Return the (x, y) coordinate for the center point of the cell that contains the specified text.  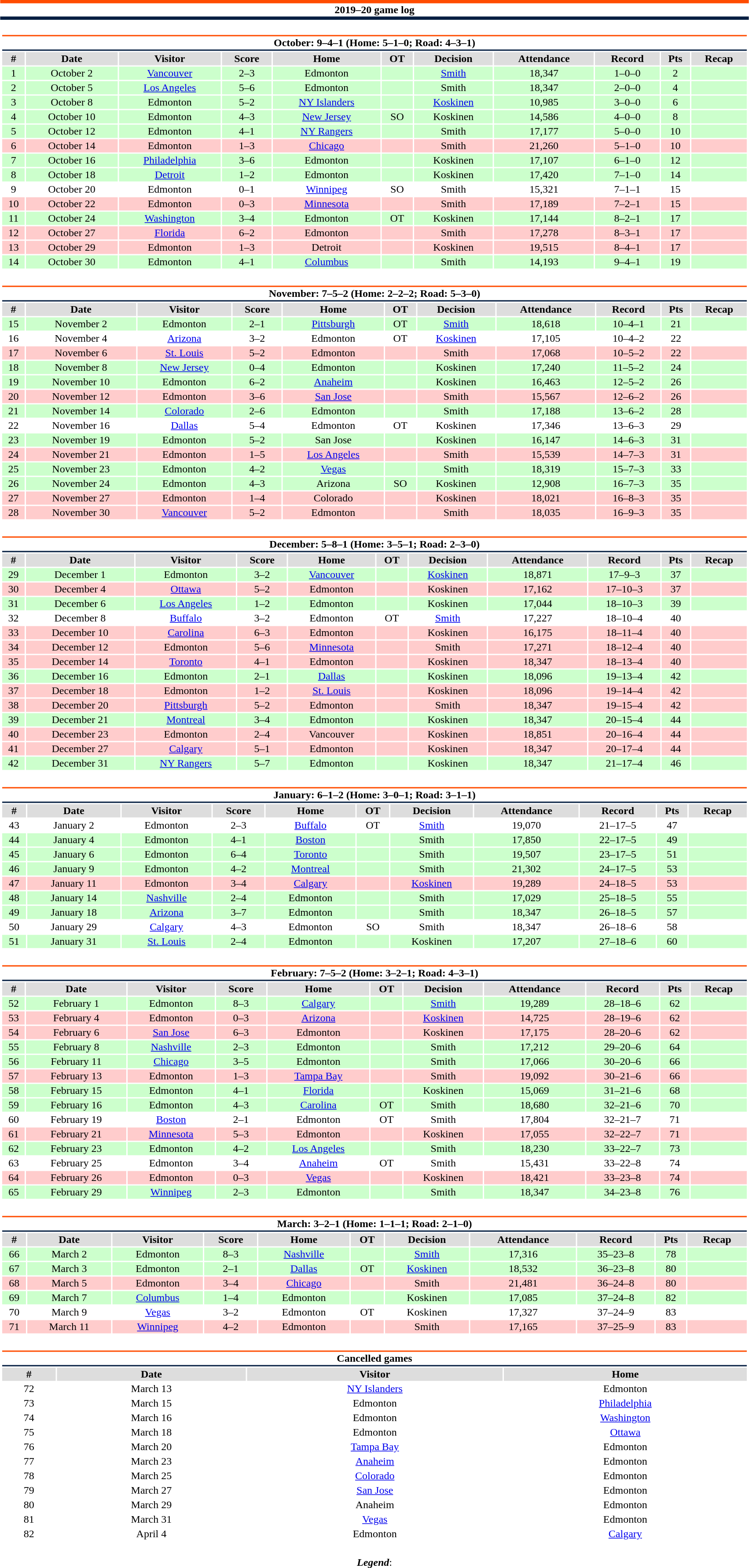
77 (29, 1462)
November 16 (81, 425)
November 21 (81, 454)
17,144 (544, 219)
13–6–3 (628, 425)
41 (13, 749)
October 10 (72, 117)
December 21 (80, 720)
12,908 (546, 483)
75 (29, 1433)
13–6–2 (628, 411)
31–21–6 (622, 1090)
November 23 (81, 469)
5–7 (262, 763)
17,804 (534, 1119)
March 31 (151, 1520)
15,567 (546, 396)
6–4 (239, 855)
March 9 (69, 1312)
November 2 (81, 324)
14,586 (544, 117)
March 23 (151, 1462)
14–6–3 (628, 440)
January 4 (74, 840)
18,871 (538, 575)
17,162 (538, 589)
18,680 (534, 1105)
March 5 (69, 1283)
December 8 (80, 618)
56 (13, 1061)
17,316 (523, 1254)
17,029 (526, 898)
February 4 (77, 1018)
November 4 (81, 338)
16–7–3 (628, 483)
December 4 (80, 589)
5–1 (262, 749)
November 6 (81, 353)
36–23–8 (616, 1269)
November 12 (81, 396)
18,618 (546, 324)
37–24–8 (616, 1298)
3–7 (239, 913)
27–18–6 (618, 942)
18–12–4 (624, 647)
16 (13, 338)
81 (29, 1520)
October 5 (72, 88)
5–4 (257, 425)
March 2 (69, 1254)
January 6 (74, 855)
17,278 (544, 233)
February 26 (77, 1177)
36 (13, 676)
19,515 (544, 248)
October 29 (72, 248)
32–21–6 (622, 1105)
December 16 (80, 676)
10–5–2 (628, 353)
22–17–5 (618, 840)
0–4 (257, 367)
17,346 (546, 425)
March 3 (69, 1269)
February 15 (77, 1090)
11–5–2 (628, 367)
March 7 (69, 1298)
20–17–4 (624, 749)
February 25 (77, 1163)
33–22–8 (622, 1163)
January 9 (74, 869)
16,463 (546, 382)
50 (14, 927)
October 27 (72, 233)
8–3–1 (627, 233)
16,175 (538, 633)
February 1 (77, 1003)
19–13–4 (624, 676)
7 (13, 161)
19,070 (526, 826)
12–6–2 (628, 396)
December 1 (80, 575)
18,532 (523, 1269)
79 (29, 1491)
17,189 (544, 204)
December 18 (80, 691)
13 (13, 248)
February 13 (77, 1076)
21–17–5 (618, 826)
February 6 (77, 1032)
17,044 (538, 604)
18,230 (534, 1148)
52 (13, 1003)
November 8 (81, 367)
19,092 (534, 1076)
March 27 (151, 1491)
16–8–3 (628, 498)
18,319 (546, 469)
45 (14, 855)
February: 7–5–2 (Home: 3–2–1; Road: 4–3–1) (374, 973)
October 18 (72, 175)
October 30 (72, 262)
October 12 (72, 132)
15–7–3 (628, 469)
December 14 (80, 662)
February 16 (77, 1105)
April 4 (151, 1534)
10–4–1 (628, 324)
18–11–4 (624, 633)
November: 7–5–2 (Home: 2–2–2; Road: 5–3–0) (374, 294)
28–20–6 (622, 1032)
25–18–5 (618, 898)
18,421 (534, 1177)
17–10–3 (624, 589)
20–16–4 (624, 734)
2–6 (257, 411)
0–1 (246, 190)
7–2–1 (627, 204)
17,055 (534, 1134)
21–17–4 (624, 763)
18,021 (546, 498)
25 (13, 469)
10,985 (544, 102)
30–20–6 (622, 1061)
43 (14, 826)
January 14 (74, 898)
26–18–6 (618, 927)
December: 5–8–1 (Home: 3–5–1; Road: 2–3–0) (374, 545)
January 2 (74, 826)
5–0–0 (627, 132)
1 (13, 73)
12–5–2 (628, 382)
11 (13, 219)
30 (13, 589)
24–17–5 (618, 869)
36–24–8 (616, 1283)
32–22–7 (622, 1134)
14,193 (544, 262)
February 29 (77, 1192)
18 (13, 367)
17,107 (544, 161)
5–1–0 (627, 146)
69 (14, 1298)
15,539 (546, 454)
18,035 (546, 512)
21,260 (544, 146)
7–1–1 (627, 190)
32 (13, 618)
1–5 (257, 454)
17,175 (534, 1032)
4–0–0 (627, 117)
18–10–3 (624, 604)
March: 3–2–1 (Home: 1–1–1; Road: 2–1–0) (374, 1224)
19,507 (526, 855)
20 (13, 396)
9 (13, 190)
February 19 (77, 1119)
3–5 (241, 1061)
17,327 (523, 1312)
March 16 (151, 1418)
March 20 (151, 1447)
February 23 (77, 1148)
23–17–5 (618, 855)
January 29 (74, 927)
17,420 (544, 175)
17,188 (546, 411)
1–0–0 (627, 73)
48 (14, 898)
54 (13, 1032)
18–10–4 (624, 618)
October 14 (72, 146)
October 8 (72, 102)
17,066 (534, 1061)
5 (13, 132)
January: 6–1–2 (Home: 3–0–1; Road: 3–1–1) (374, 795)
October 20 (72, 190)
January 18 (74, 913)
28–19–6 (622, 1018)
27 (13, 498)
17,207 (526, 942)
29–20–6 (622, 1047)
10–4–2 (628, 338)
15,069 (534, 1090)
18,851 (538, 734)
March 25 (151, 1476)
November 10 (81, 382)
33–22–7 (622, 1148)
October 16 (72, 161)
8–4–1 (627, 248)
17,271 (538, 647)
33–23–8 (622, 1177)
34 (13, 647)
72 (29, 1389)
26–18–5 (618, 913)
3–0–0 (627, 102)
November 27 (81, 498)
59 (13, 1105)
October 22 (72, 204)
October 2 (72, 73)
19–15–4 (624, 705)
17,240 (546, 367)
November 24 (81, 483)
65 (13, 1192)
30–21–6 (622, 1076)
63 (13, 1163)
17,177 (544, 132)
March 11 (69, 1327)
38 (13, 705)
8–2–1 (627, 219)
2–0–0 (627, 88)
5–3 (241, 1134)
16–9–3 (628, 512)
November 30 (81, 512)
December 6 (80, 604)
17,212 (534, 1047)
32–21–7 (622, 1119)
December 23 (80, 734)
February 8 (77, 1047)
61 (13, 1134)
35–23–8 (616, 1254)
17,105 (546, 338)
November 19 (81, 440)
December 20 (80, 705)
2019–20 game log (374, 10)
16,147 (546, 440)
October: 9–4–1 (Home: 5–1–0; Road: 4–3–1) (374, 43)
October 24 (72, 219)
14,725 (534, 1018)
17,085 (523, 1298)
37–24–9 (616, 1312)
February 21 (77, 1134)
37–25–9 (616, 1327)
28–18–6 (622, 1003)
21,481 (523, 1283)
20–15–4 (624, 720)
March 15 (151, 1404)
December 12 (80, 647)
December 31 (80, 763)
15,321 (544, 190)
17,227 (538, 618)
15,431 (534, 1163)
3 (13, 102)
23 (13, 440)
21,302 (526, 869)
17,068 (546, 353)
19–14–4 (624, 691)
18–13–4 (624, 662)
February 11 (77, 1061)
December 10 (80, 633)
March 18 (151, 1433)
March 29 (151, 1505)
March 13 (151, 1389)
7–1–0 (627, 175)
9–4–1 (627, 262)
December 27 (80, 749)
November 14 (81, 411)
6–1–0 (627, 161)
Cancelled games (374, 1358)
24–18–5 (618, 884)
67 (14, 1269)
17,165 (523, 1327)
17,850 (526, 840)
34–23–8 (622, 1192)
January 31 (74, 942)
14–7–3 (628, 454)
17–9–3 (624, 575)
January 11 (74, 884)
